Identify which cell holds the provided text, then report its [X, Y] central coordinate. 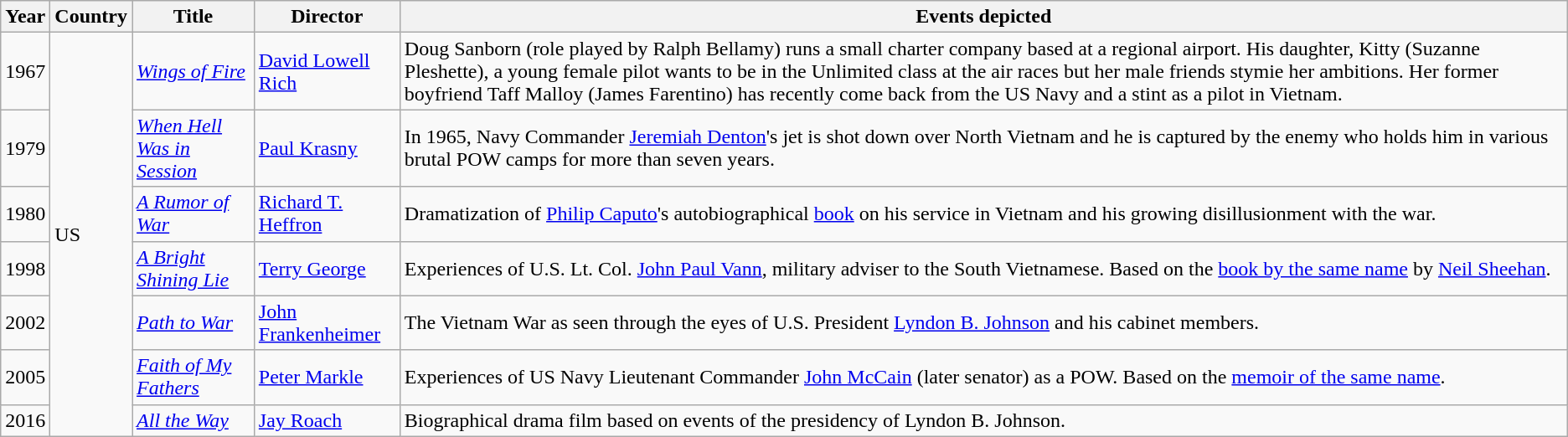
Experiences of US Navy Lieutenant Commander John McCain (later senator) as a POW. Based on the memoir of the same name. [983, 377]
Biographical drama film based on events of the presidency of Lyndon B. Johnson. [983, 420]
Peter Markle [327, 377]
Paul Krasny [327, 148]
Wings of Fire [193, 71]
Terry George [327, 268]
A Bright Shining Lie [193, 268]
Jay Roach [327, 420]
A Rumor of War [193, 214]
David Lowell Rich [327, 71]
Richard T. Heffron [327, 214]
1979 [25, 148]
The Vietnam War as seen through the eyes of U.S. President Lyndon B. Johnson and his cabinet members. [983, 323]
When Hell Was in Session [193, 148]
1967 [25, 71]
2016 [25, 420]
Title [193, 17]
US [91, 234]
2002 [25, 323]
1998 [25, 268]
All the Way [193, 420]
1980 [25, 214]
Country [91, 17]
Faith of My Fathers [193, 377]
Director [327, 17]
Path to War [193, 323]
Year [25, 17]
Experiences of U.S. Lt. Col. John Paul Vann, military adviser to the South Vietnamese. Based on the book by the same name by Neil Sheehan. [983, 268]
John Frankenheimer [327, 323]
Events depicted [983, 17]
Dramatization of Philip Caputo's autobiographical book on his service in Vietnam and his growing disillusionment with the war. [983, 214]
2005 [25, 377]
